Locate the cell with the specified text and output its (X, Y) center coordinate. 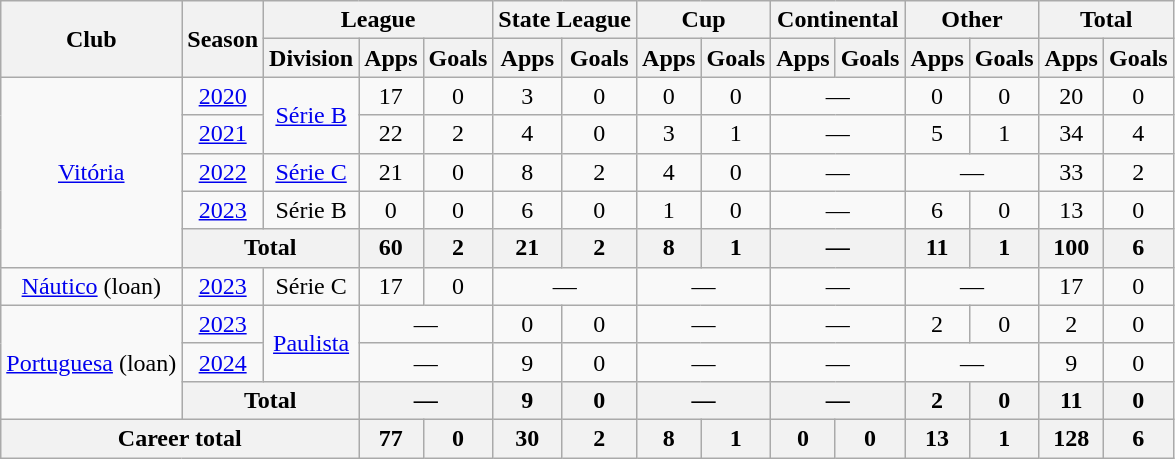
2022 (223, 172)
22 (391, 134)
20 (1071, 96)
League (378, 20)
Vitória (92, 172)
State League (565, 20)
Other (972, 20)
100 (1071, 248)
Portuguesa (loan) (92, 362)
Season (223, 39)
5 (937, 134)
Career total (180, 438)
60 (391, 248)
34 (1071, 134)
Division (312, 58)
Continental (838, 20)
Paulista (312, 343)
2024 (223, 362)
77 (391, 438)
Club (92, 39)
33 (1071, 172)
2021 (223, 134)
Náutico (loan) (92, 286)
2020 (223, 96)
Cup (704, 20)
30 (528, 438)
128 (1071, 438)
